Determine the [X, Y] coordinate at the center of the cell enclosing the given text.  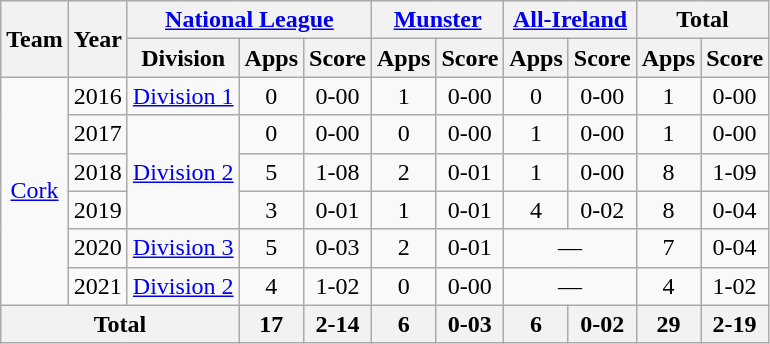
Munster [437, 20]
29 [668, 324]
3 [271, 210]
2017 [98, 134]
Division 1 [183, 96]
Division [183, 58]
Division 3 [183, 248]
Cork [35, 191]
2021 [98, 286]
1-08 [338, 172]
2-14 [338, 324]
National League [249, 20]
Team [35, 39]
2-19 [735, 324]
2016 [98, 96]
7 [668, 248]
All-Ireland [570, 20]
17 [271, 324]
2019 [98, 210]
2018 [98, 172]
2020 [98, 248]
Year [98, 39]
1-09 [735, 172]
